Extract the (X, Y) coordinate from the center of the cell holding the provided text.  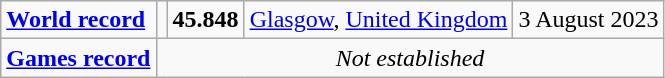
Not established (410, 58)
3 August 2023 (588, 20)
45.848 (206, 20)
Games record (78, 58)
Glasgow, United Kingdom (378, 20)
World record (78, 20)
